Extract the (x, y) coordinate from the center of the cell holding the provided text.  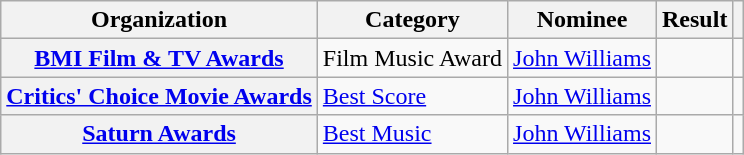
Best Score (412, 96)
Best Music (412, 134)
Category (412, 20)
Critics' Choice Movie Awards (160, 96)
Saturn Awards (160, 134)
Result (695, 20)
Organization (160, 20)
BMI Film & TV Awards (160, 58)
Nominee (582, 20)
Film Music Award (412, 58)
